Search for the cell housing the specified text and yield its (x, y) center coordinate. 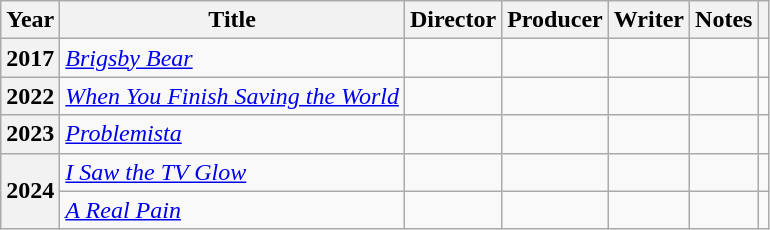
I Saw the TV Glow (232, 172)
When You Finish Saving the World (232, 96)
2023 (30, 134)
Notes (724, 20)
Year (30, 20)
Producer (556, 20)
Writer (648, 20)
A Real Pain (232, 210)
Problemista (232, 134)
Title (232, 20)
2022 (30, 96)
Brigsby Bear (232, 58)
2024 (30, 191)
2017 (30, 58)
Director (452, 20)
